Return the [X, Y] coordinate for the center point of the cell that contains the specified text.  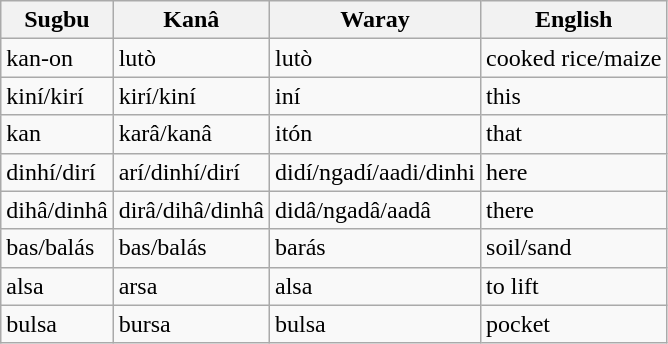
didí/ngadí/aadi/dinhi [374, 172]
kan-on [57, 58]
iní [374, 96]
arí/dinhí/dirí [191, 172]
didâ/ngadâ/aadâ [374, 210]
kiní/kirí [57, 96]
here [574, 172]
arsa [191, 286]
itón [374, 134]
barás [374, 248]
there [574, 210]
cooked rice/maize [574, 58]
English [574, 20]
bursa [191, 324]
Waray [374, 20]
dirâ/dihâ/dinhâ [191, 210]
pocket [574, 324]
dinhí/dirí [57, 172]
Kanâ [191, 20]
kan [57, 134]
dihâ/dinhâ [57, 210]
that [574, 134]
Sugbu [57, 20]
kirí/kiní [191, 96]
karâ/kanâ [191, 134]
to lift [574, 286]
soil/sand [574, 248]
this [574, 96]
